For the text-containing cell, return its midpoint in (x, y) coordinate format. 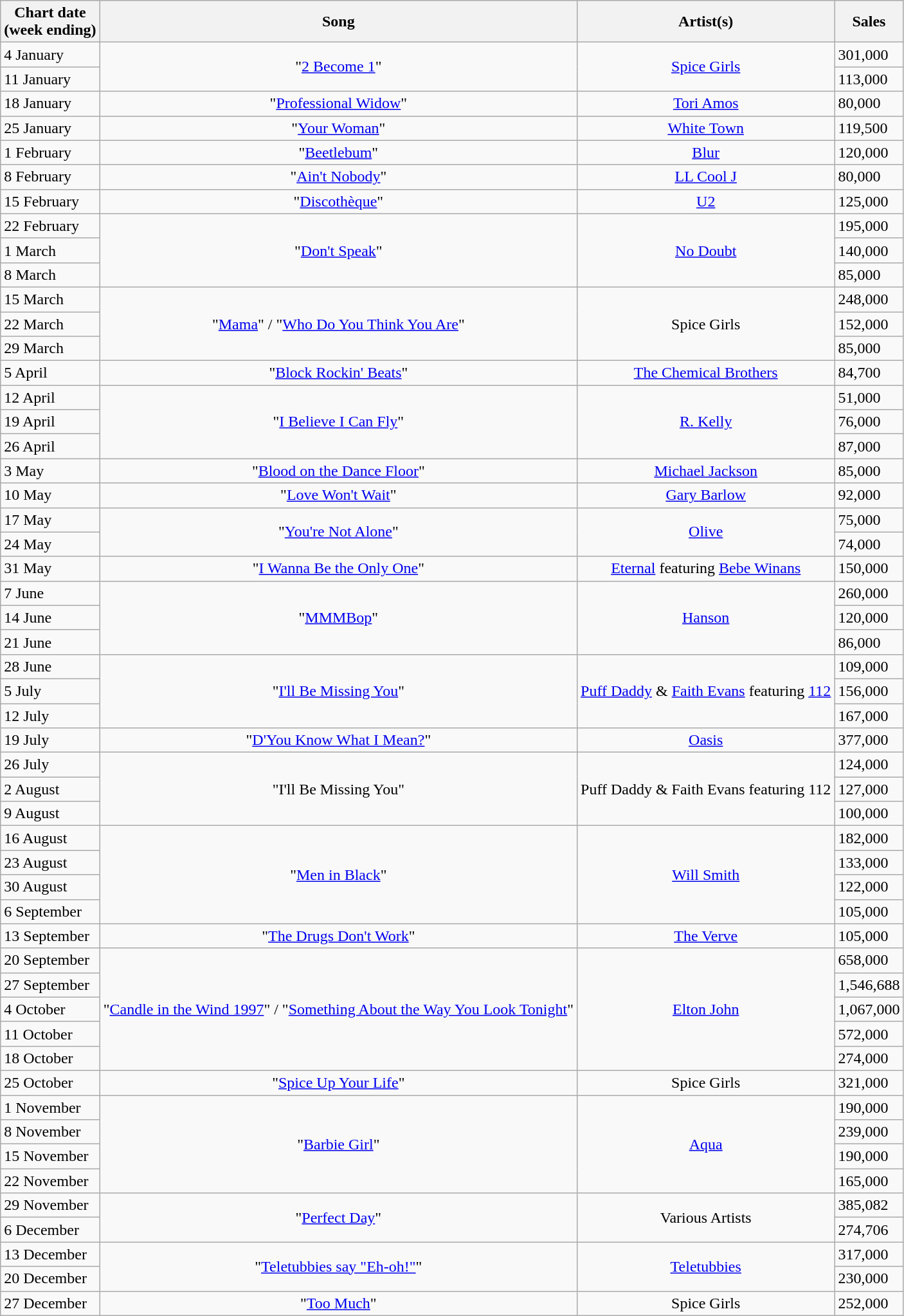
The Chemical Brothers (706, 373)
658,000 (869, 960)
29 November (50, 1205)
17 May (50, 520)
Various Artists (706, 1218)
R. Kelly (706, 422)
321,000 (869, 1083)
385,082 (869, 1205)
24 May (50, 544)
4 January (50, 55)
"Teletubbies say "Eh-oh!"" (338, 1266)
167,000 (869, 716)
Teletubbies (706, 1266)
"I Wanna Be the Only One" (338, 569)
113,000 (869, 79)
182,000 (869, 838)
230,000 (869, 1279)
2 August (50, 789)
15 March (50, 299)
15 November (50, 1156)
LL Cool J (706, 177)
127,000 (869, 789)
16 August (50, 838)
"Blood on the Dance Floor" (338, 471)
21 June (50, 642)
252,000 (869, 1303)
14 June (50, 617)
13 December (50, 1254)
8 November (50, 1132)
"Too Much" (338, 1303)
7 June (50, 593)
74,000 (869, 544)
87,000 (869, 446)
18 October (50, 1058)
"Candle in the Wind 1997" / "Something About the Way You Look Tonight" (338, 1009)
248,000 (869, 299)
Sales (869, 22)
The Verve (706, 936)
Aqua (706, 1144)
"Your Woman" (338, 128)
22 November (50, 1181)
75,000 (869, 520)
317,000 (869, 1254)
20 December (50, 1279)
20 September (50, 960)
274,706 (869, 1230)
Artist(s) (706, 22)
1,546,688 (869, 985)
22 March (50, 324)
100,000 (869, 814)
"2 Become 1" (338, 67)
5 April (50, 373)
"You're Not Alone" (338, 532)
Tori Amos (706, 104)
31 May (50, 569)
125,000 (869, 201)
12 July (50, 716)
8 February (50, 177)
"Discothèque" (338, 201)
White Town (706, 128)
Will Smith (706, 875)
76,000 (869, 422)
572,000 (869, 1034)
"D'You Know What I Mean?" (338, 740)
"Professional Widow" (338, 104)
239,000 (869, 1132)
"Don't Speak" (338, 250)
Elton John (706, 1009)
No Doubt (706, 250)
25 January (50, 128)
377,000 (869, 740)
11 October (50, 1034)
8 March (50, 275)
92,000 (869, 495)
1,067,000 (869, 1009)
4 October (50, 1009)
11 January (50, 79)
6 December (50, 1230)
"Love Won't Wait" (338, 495)
"I Believe I Can Fly" (338, 422)
"MMMBop" (338, 617)
"Ain't Nobody" (338, 177)
1 February (50, 152)
26 July (50, 765)
"Barbie Girl" (338, 1144)
109,000 (869, 666)
10 May (50, 495)
29 March (50, 349)
122,000 (869, 887)
3 May (50, 471)
22 February (50, 226)
28 June (50, 666)
274,000 (869, 1058)
152,000 (869, 324)
133,000 (869, 863)
Oasis (706, 740)
"Spice Up Your Life" (338, 1083)
"Perfect Day" (338, 1218)
1 March (50, 250)
1 November (50, 1107)
12 April (50, 398)
27 September (50, 985)
156,000 (869, 691)
30 August (50, 887)
119,500 (869, 128)
U2 (706, 201)
150,000 (869, 569)
27 December (50, 1303)
140,000 (869, 250)
165,000 (869, 1181)
Olive (706, 532)
23 August (50, 863)
260,000 (869, 593)
6 September (50, 911)
5 July (50, 691)
84,700 (869, 373)
"Men in Black" (338, 875)
86,000 (869, 642)
25 October (50, 1083)
19 July (50, 740)
26 April (50, 446)
Blur (706, 152)
124,000 (869, 765)
18 January (50, 104)
301,000 (869, 55)
9 August (50, 814)
19 April (50, 422)
Hanson (706, 617)
"Mama" / "Who Do You Think You Are" (338, 324)
"Beetlebum" (338, 152)
Eternal featuring Bebe Winans (706, 569)
Chart date(week ending) (50, 22)
195,000 (869, 226)
Michael Jackson (706, 471)
"Block Rockin' Beats" (338, 373)
13 September (50, 936)
15 February (50, 201)
"The Drugs Don't Work" (338, 936)
Song (338, 22)
Gary Barlow (706, 495)
51,000 (869, 398)
